Capture the cell that displays the provided text and extract its (X, Y) central coordinate. 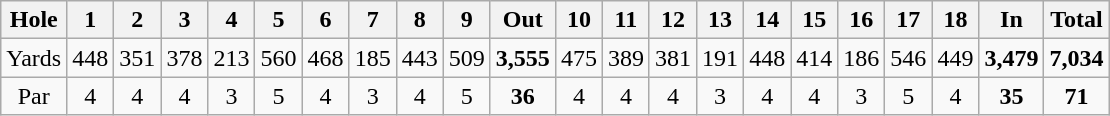
10 (578, 20)
378 (184, 58)
186 (862, 58)
509 (466, 58)
2 (138, 20)
Total (1076, 20)
443 (420, 58)
36 (522, 96)
560 (278, 58)
6 (326, 20)
7 (372, 20)
468 (326, 58)
1 (90, 20)
Yards (34, 58)
9 (466, 20)
351 (138, 58)
213 (232, 58)
18 (956, 20)
35 (1012, 96)
12 (672, 20)
Out (522, 20)
15 (814, 20)
16 (862, 20)
14 (768, 20)
546 (908, 58)
7,034 (1076, 58)
185 (372, 58)
11 (626, 20)
475 (578, 58)
414 (814, 58)
3,555 (522, 58)
71 (1076, 96)
8 (420, 20)
3,479 (1012, 58)
191 (720, 58)
17 (908, 20)
13 (720, 20)
Par (34, 96)
449 (956, 58)
381 (672, 58)
In (1012, 20)
Hole (34, 20)
389 (626, 58)
